For the text-containing cell, return its midpoint in [X, Y] coordinate format. 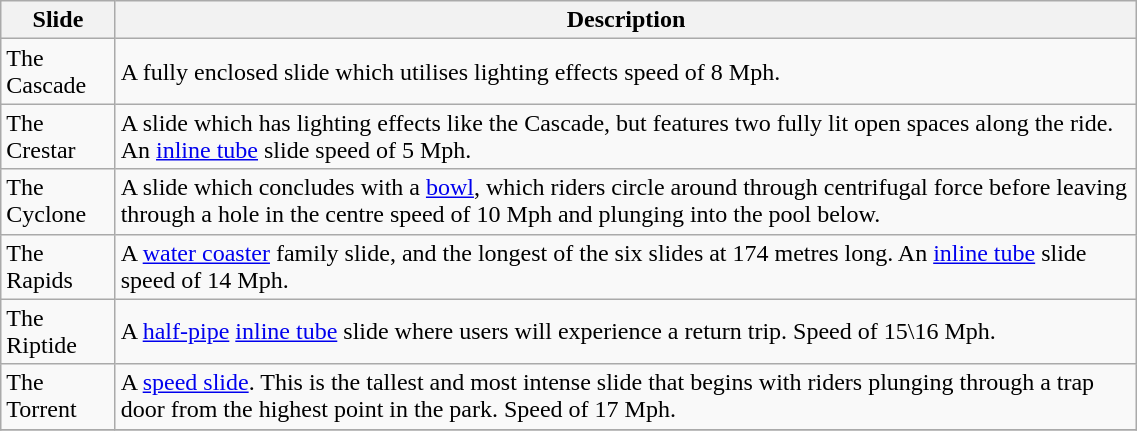
The Cascade [58, 72]
The Rapids [58, 266]
The Riptide [58, 332]
A fully enclosed slide which utilises lighting effects speed of 8 Mph. [626, 72]
The Torrent [58, 396]
A water coaster family slide, and the longest of the six slides at 174 metres long. An inline tube slide speed of 14 Mph. [626, 266]
Description [626, 20]
Slide [58, 20]
A slide which has lighting effects like the Cascade, but features two fully lit open spaces along the ride. An inline tube slide speed of 5 Mph. [626, 136]
The Cyclone [58, 202]
A half-pipe inline tube slide where users will experience a return trip. Speed of 15\16 Mph. [626, 332]
The Crestar [58, 136]
